Scan for the cell matching the given text and deliver its (x, y) coordinate at center. 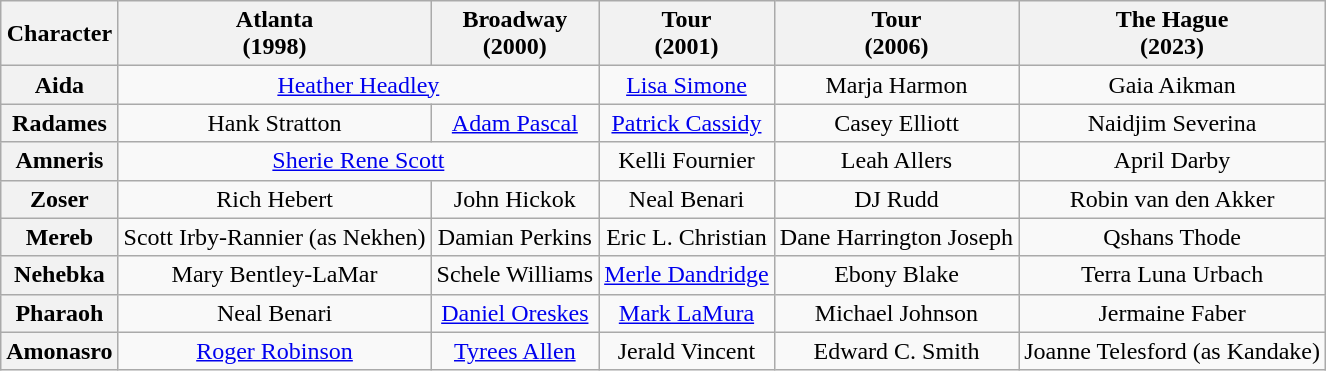
Eric L. Christian (687, 237)
Roger Robinson (274, 351)
Mark LaMura (687, 313)
Mary Bentley-LaMar (274, 275)
Terra Luna Urbach (1172, 275)
Rich Hebert (274, 199)
April Darby (1172, 161)
Robin van den Akker (1172, 199)
The Hague(2023) (1172, 34)
Atlanta(1998) (274, 34)
Jermaine Faber (1172, 313)
Character (60, 34)
DJ Rudd (896, 199)
Casey Elliott (896, 123)
Mereb (60, 237)
Broadway(2000) (515, 34)
Jerald Vincent (687, 351)
Pharaoh (60, 313)
Marja Harmon (896, 85)
John Hickok (515, 199)
Dane Harrington Joseph (896, 237)
Tour(2006) (896, 34)
Daniel Oreskes (515, 313)
Adam Pascal (515, 123)
Nehebka (60, 275)
Schele Williams (515, 275)
Amonasro (60, 351)
Sherie Rene Scott (358, 161)
Radames (60, 123)
Hank Stratton (274, 123)
Joanne Telesford (as Kandake) (1172, 351)
Patrick Cassidy (687, 123)
Scott Irby-Rannier (as Nekhen) (274, 237)
Leah Allers (896, 161)
Gaia Aikman (1172, 85)
Michael Johnson (896, 313)
Tyrees Allen (515, 351)
Tour(2001) (687, 34)
Aida (60, 85)
Qshans Thode (1172, 237)
Naidjim Severina (1172, 123)
Merle Dandridge (687, 275)
Kelli Fournier (687, 161)
Heather Headley (358, 85)
Amneris (60, 161)
Zoser (60, 199)
Edward C. Smith (896, 351)
Lisa Simone (687, 85)
Damian Perkins (515, 237)
Ebony Blake (896, 275)
